Search for the cell housing the specified text and yield its (x, y) center coordinate. 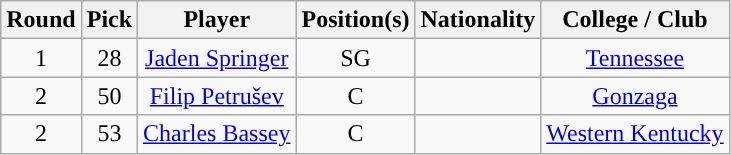
Pick (109, 20)
28 (109, 58)
Jaden Springer (217, 58)
1 (41, 58)
53 (109, 134)
Round (41, 20)
College / Club (635, 20)
Position(s) (356, 20)
Gonzaga (635, 96)
50 (109, 96)
Charles Bassey (217, 134)
Western Kentucky (635, 134)
SG (356, 58)
Tennessee (635, 58)
Player (217, 20)
Nationality (478, 20)
Filip Petrušev (217, 96)
